Capture the cell that displays the provided text and extract its (X, Y) central coordinate. 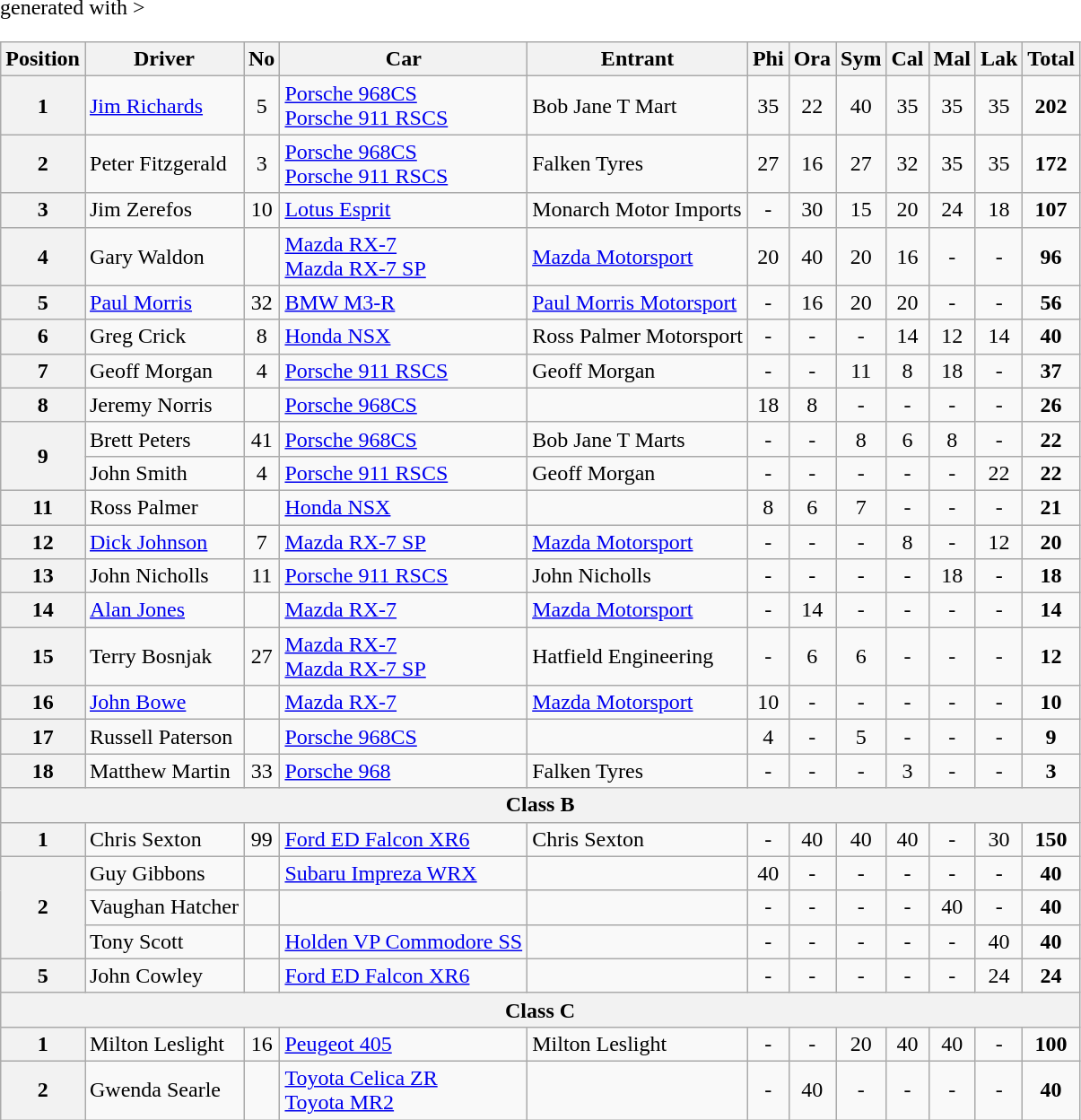
No (262, 59)
BMW M3-R (404, 302)
Driver (163, 59)
172 (1051, 163)
Sym (861, 59)
Class C (540, 1010)
Gary Waldon (163, 257)
Subaru Impreza WRX (404, 873)
Ora (812, 59)
Position (43, 59)
Bob Jane T Marts (638, 439)
13 (43, 576)
Total (1051, 59)
Entrant (638, 59)
202 (1051, 106)
Cal (908, 59)
John Smith (163, 473)
Paul Morris Motorsport (638, 302)
Brett Peters (163, 439)
Holden VP Commodore SS (404, 941)
Matthew Martin (163, 771)
Paul Morris (163, 302)
Ross Palmer (163, 507)
Terry Bosnjak (163, 657)
Gwenda Searle (163, 1089)
Phi (768, 59)
150 (1051, 839)
Ross Palmer Motorsport (638, 337)
56 (1051, 302)
96 (1051, 257)
Peugeot 405 (404, 1044)
41 (262, 439)
Greg Crick (163, 337)
Toyota Celica ZR Toyota MR2 (404, 1089)
Jim Richards (163, 106)
Lotus Esprit (404, 210)
107 (1051, 210)
Mazda RX-7 SP (404, 541)
Bob Jane T Mart (638, 106)
100 (1051, 1044)
Monarch Motor Imports (638, 210)
Mal (952, 59)
John Bowe (163, 703)
Car (404, 59)
Lak (998, 59)
Peter Fitzgerald (163, 163)
Tony Scott (163, 941)
John Cowley (163, 976)
26 (1051, 405)
Class B (540, 805)
99 (262, 839)
Jeremy Norris (163, 405)
Guy Gibbons (163, 873)
33 (262, 771)
37 (1051, 371)
21 (1051, 507)
Jim Zerefos (163, 210)
Porsche 968 (404, 771)
Russell Paterson (163, 737)
Vaughan Hatcher (163, 907)
17 (43, 737)
Hatfield Engineering (638, 657)
Dick Johnson (163, 541)
Alan Jones (163, 610)
